Return the (X, Y) coordinate for the center point of the cell that contains the specified text.  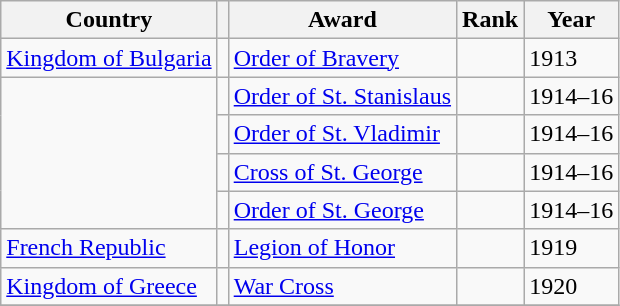
War Cross (342, 286)
French Republic (109, 248)
Order of St. Vladimir (342, 134)
Country (109, 20)
Cross of St. George (342, 172)
1920 (572, 286)
Kingdom of Greece (109, 286)
1919 (572, 248)
Kingdom of Bulgaria (109, 58)
Year (572, 20)
Order of St. George (342, 210)
Legion of Honor (342, 248)
Order of St. Stanislaus (342, 96)
Order of Bravery (342, 58)
1913 (572, 58)
Award (342, 20)
Rank (490, 20)
